Capture the cell that displays the provided text and extract its (x, y) central coordinate. 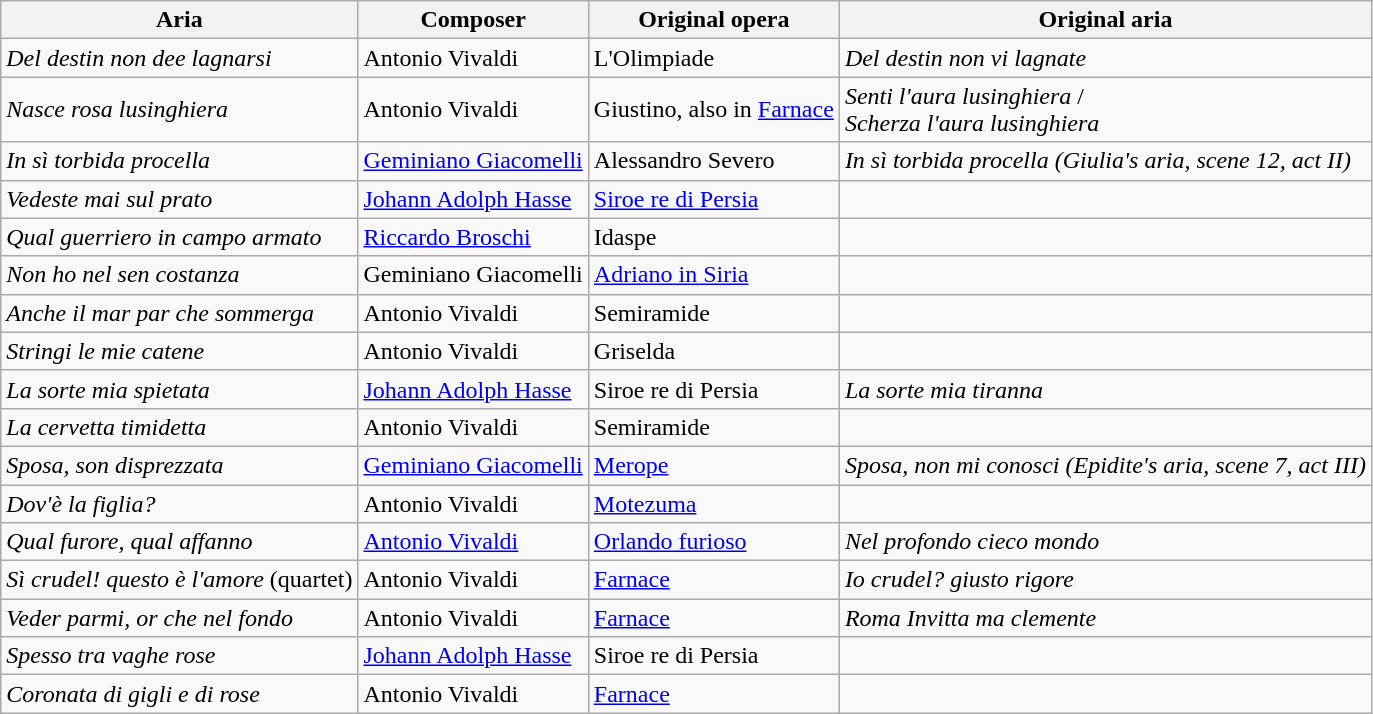
Coronata di gigli e di rose (180, 694)
Adriano in Siria (714, 275)
Idaspe (714, 237)
Nasce rosa lusinghiera (180, 110)
Stringi le mie catene (180, 351)
Sposa, non mi conosci (Epidite's aria, scene 7, act III) (1105, 465)
Senti l'aura lusinghiera /Scherza l'aura lusinghiera (1105, 110)
Riccardo Broschi (473, 237)
Nel profondo cieco mondo (1105, 542)
La cervetta timidetta (180, 427)
Griselda (714, 351)
In sì torbida procella (Giulia's aria, scene 12, act II) (1105, 161)
Giustino, also in Farnace (714, 110)
Merope (714, 465)
Alessandro Severo (714, 161)
Dov'è la figlia? (180, 503)
Vedeste mai sul prato (180, 199)
Del destin non dee lagnarsi (180, 58)
In sì torbida procella (180, 161)
Orlando furioso (714, 542)
Original aria (1105, 20)
L'Olimpiade (714, 58)
Composer (473, 20)
Spesso tra vaghe rose (180, 656)
La sorte mia spietata (180, 389)
Aria (180, 20)
Sì crudel! questo è l'amore (quartet) (180, 580)
Qual guerriero in campo armato (180, 237)
Non ho nel sen costanza (180, 275)
Motezuma (714, 503)
Io crudel? giusto rigore (1105, 580)
La sorte mia tiranna (1105, 389)
Original opera (714, 20)
Roma Invitta ma clemente (1105, 618)
Anche il mar par che sommerga (180, 313)
Sposa, son disprezzata (180, 465)
Veder parmi, or che nel fondo (180, 618)
Del destin non vi lagnate (1105, 58)
Qual furore, qual affanno (180, 542)
